Output the [X, Y] coordinate of the center of the cell containing the given text.  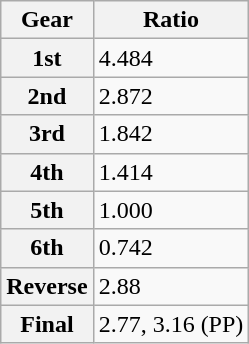
Gear [47, 20]
2nd [47, 96]
1.414 [171, 172]
2.872 [171, 96]
2.77, 3.16 (PP) [171, 324]
5th [47, 210]
4th [47, 172]
1.000 [171, 210]
1st [47, 58]
0.742 [171, 248]
2.88 [171, 286]
Final [47, 324]
1.842 [171, 134]
Ratio [171, 20]
4.484 [171, 58]
6th [47, 248]
Reverse [47, 286]
3rd [47, 134]
